Pinpoint the cell where the given text exists, returning its [x, y] midpoint coordinate. 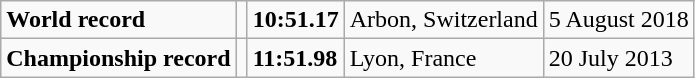
10:51.17 [296, 20]
Lyon, France [444, 58]
11:51.98 [296, 58]
World record [118, 20]
20 July 2013 [618, 58]
5 August 2018 [618, 20]
Arbon, Switzerland [444, 20]
Championship record [118, 58]
